Provide the [x, y] coordinate of the cell's center where the given text is located.  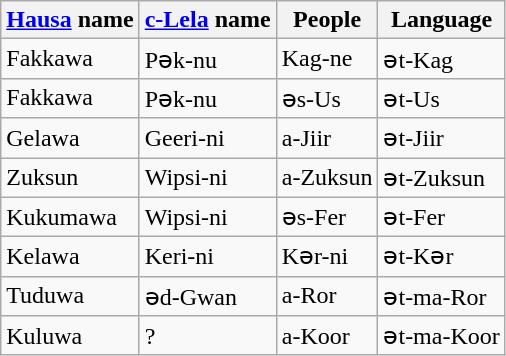
Kelawa [70, 257]
Gelawa [70, 138]
Geeri-ni [208, 138]
əs-Us [327, 98]
Kuluwa [70, 336]
Keri-ni [208, 257]
əs-Fer [327, 217]
Hausa name [70, 20]
ǝt-Fer [442, 217]
ǝt-Zuksun [442, 178]
a-Jiir [327, 138]
Language [442, 20]
a-Zuksun [327, 178]
ǝd-Gwan [208, 296]
Zuksun [70, 178]
ǝt-Us [442, 98]
ǝt-ma-Ror [442, 296]
Tuduwa [70, 296]
People [327, 20]
ǝt-Kag [442, 59]
a-Ror [327, 296]
ǝt-Jiir [442, 138]
? [208, 336]
Kag-ne [327, 59]
ǝt-ma-Koor [442, 336]
a-Koor [327, 336]
ǝt-Kər [442, 257]
Kukumawa [70, 217]
Kər-ni [327, 257]
c-Lela name [208, 20]
